Return [X, Y] of the center of cell containing provided text 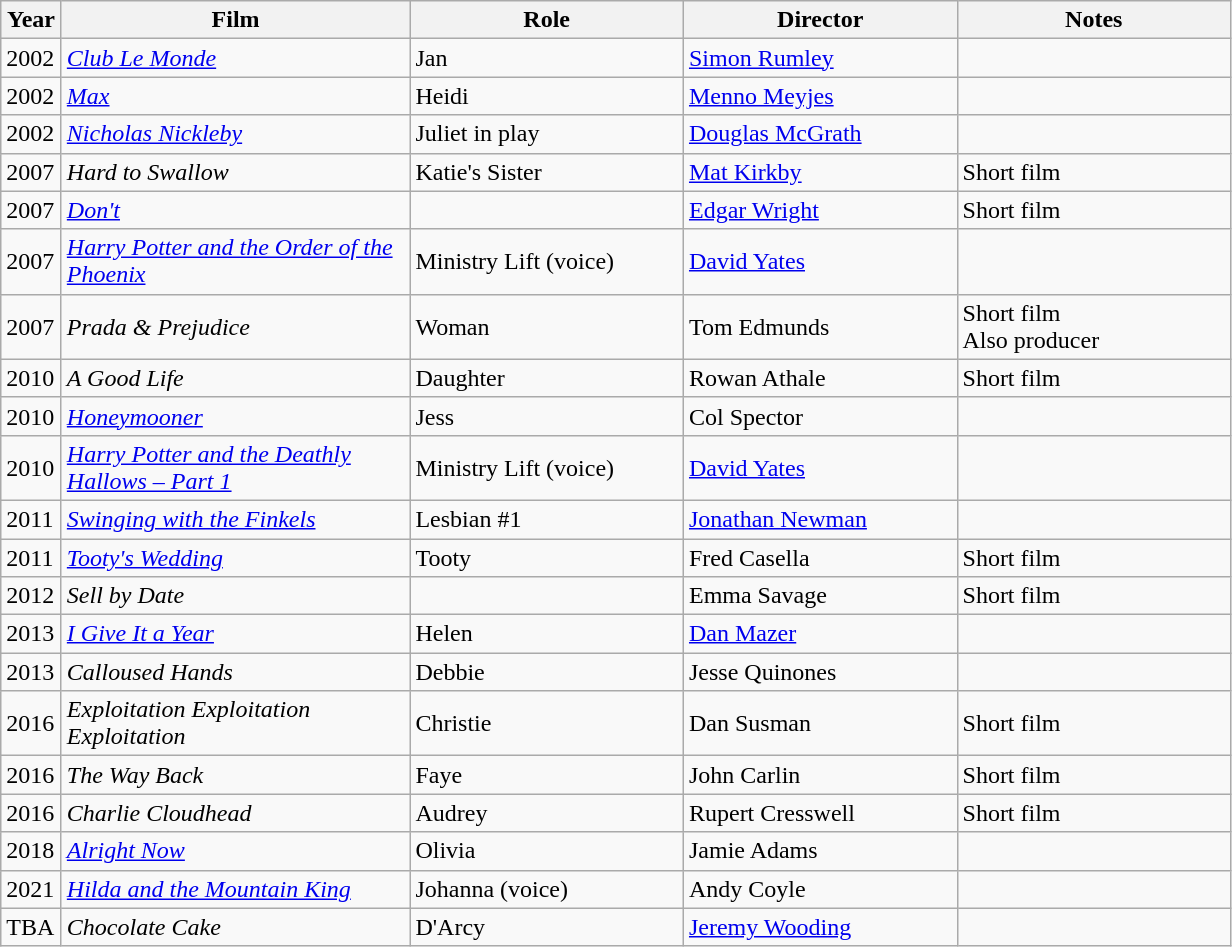
Rowan Athale [820, 378]
Jonathan Newman [820, 519]
Edgar Wright [820, 210]
Chocolate Cake [236, 927]
Christie [547, 724]
2012 [32, 596]
Tooty's Wedding [236, 557]
Jesse Quinones [820, 672]
Mat Kirkby [820, 172]
Jess [547, 416]
2021 [32, 889]
Tooty [547, 557]
TBA [32, 927]
Jan [547, 58]
Nicholas Nickleby [236, 134]
Helen [547, 634]
Max [236, 96]
Dan Mazer [820, 634]
Hilda and the Mountain King [236, 889]
I Give It a Year [236, 634]
Calloused Hands [236, 672]
Don't [236, 210]
Andy Coyle [820, 889]
Dan Susman [820, 724]
Emma Savage [820, 596]
Debbie [547, 672]
Johanna (voice) [547, 889]
Alright Now [236, 851]
Daughter [547, 378]
Prada & Prejudice [236, 326]
Douglas McGrath [820, 134]
Katie's Sister [547, 172]
2018 [32, 851]
Woman [547, 326]
Jeremy Wooding [820, 927]
D'Arcy [547, 927]
Honeymooner [236, 416]
Charlie Cloudhead [236, 813]
Simon Rumley [820, 58]
Film [236, 20]
Hard to Swallow [236, 172]
A Good Life [236, 378]
Lesbian #1 [547, 519]
Swinging with the Finkels [236, 519]
Harry Potter and the Deathly Hallows – Part 1 [236, 468]
Audrey [547, 813]
Short filmAlso producer [1094, 326]
Exploitation Exploitation Exploitation [236, 724]
Notes [1094, 20]
Tom Edmunds [820, 326]
John Carlin [820, 775]
Club Le Monde [236, 58]
Juliet in play [547, 134]
Role [547, 20]
Year [32, 20]
Harry Potter and the Order of the Phoenix [236, 262]
Sell by Date [236, 596]
Director [820, 20]
Fred Casella [820, 557]
Heidi [547, 96]
Rupert Cresswell [820, 813]
Jamie Adams [820, 851]
Olivia [547, 851]
Menno Meyjes [820, 96]
The Way Back [236, 775]
Col Spector [820, 416]
Faye [547, 775]
